Extract the [x, y] coordinate from the center of the cell holding the provided text.  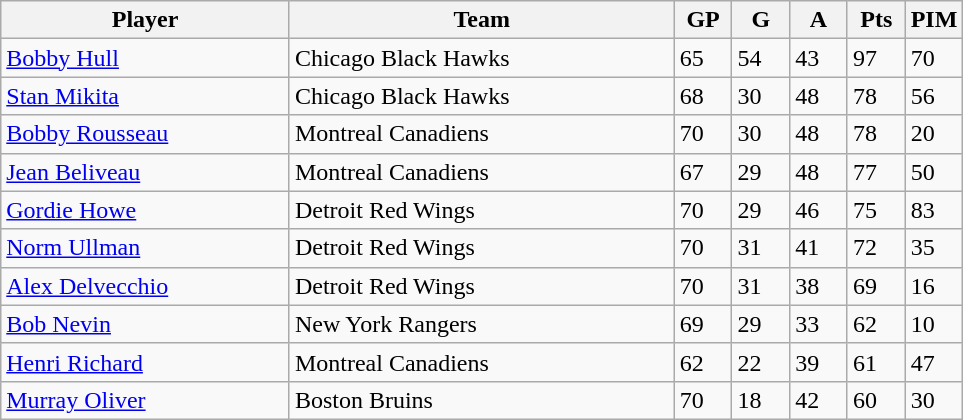
67 [703, 172]
Norm Ullman [146, 248]
39 [819, 362]
77 [876, 172]
A [819, 20]
10 [934, 324]
Murray Oliver [146, 400]
61 [876, 362]
18 [761, 400]
72 [876, 248]
33 [819, 324]
75 [876, 210]
Jean Beliveau [146, 172]
Pts [876, 20]
Alex Delvecchio [146, 286]
20 [934, 134]
68 [703, 96]
46 [819, 210]
New York Rangers [482, 324]
Stan Mikita [146, 96]
Bobby Rousseau [146, 134]
22 [761, 362]
Boston Bruins [482, 400]
50 [934, 172]
16 [934, 286]
Henri Richard [146, 362]
42 [819, 400]
83 [934, 210]
35 [934, 248]
Team [482, 20]
47 [934, 362]
43 [819, 58]
38 [819, 286]
G [761, 20]
65 [703, 58]
Gordie Howe [146, 210]
56 [934, 96]
Bobby Hull [146, 58]
54 [761, 58]
GP [703, 20]
41 [819, 248]
Player [146, 20]
97 [876, 58]
PIM [934, 20]
60 [876, 400]
Bob Nevin [146, 324]
